Capture the cell that displays the provided text and extract its [X, Y] central coordinate. 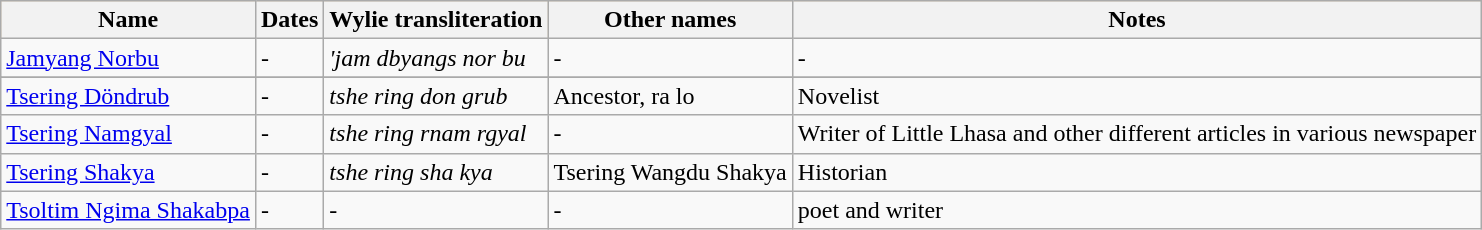
tshe ring sha kya [436, 172]
Writer of Little Lhasa and other different articles in various newspaper [1136, 134]
tshe ring don grub [436, 96]
poet and writer [1136, 210]
Notes [1136, 20]
Tsering Döndrub [128, 96]
Name [128, 20]
Dates [289, 20]
tshe ring rnam rgyal [436, 134]
Tsering Namgyal [128, 134]
Historian [1136, 172]
Novelist [1136, 96]
'jam dbyangs nor bu [436, 58]
Ancestor, ra lo [670, 96]
Wylie transliteration [436, 20]
Tsoltim Ngima Shakabpa [128, 210]
Tsering Shakya [128, 172]
Other names [670, 20]
Tsering Wangdu Shakya [670, 172]
Jamyang Norbu [128, 58]
